Find where the given text appears and provide that cell's center as [x, y] coordinate. 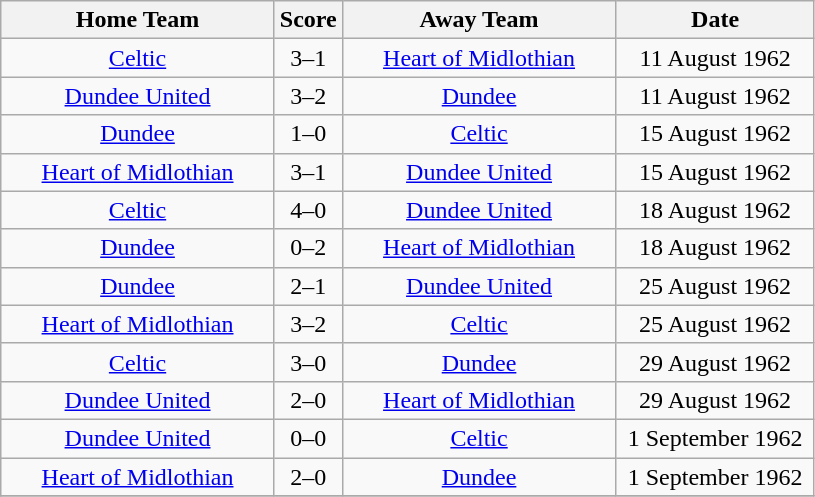
3–0 [308, 362]
Away Team [479, 20]
0–0 [308, 438]
2–1 [308, 286]
Home Team [138, 20]
0–2 [308, 248]
Score [308, 20]
Date [716, 20]
1–0 [308, 134]
4–0 [308, 210]
